Scan for the cell matching the given text and deliver its [X, Y] coordinate at center. 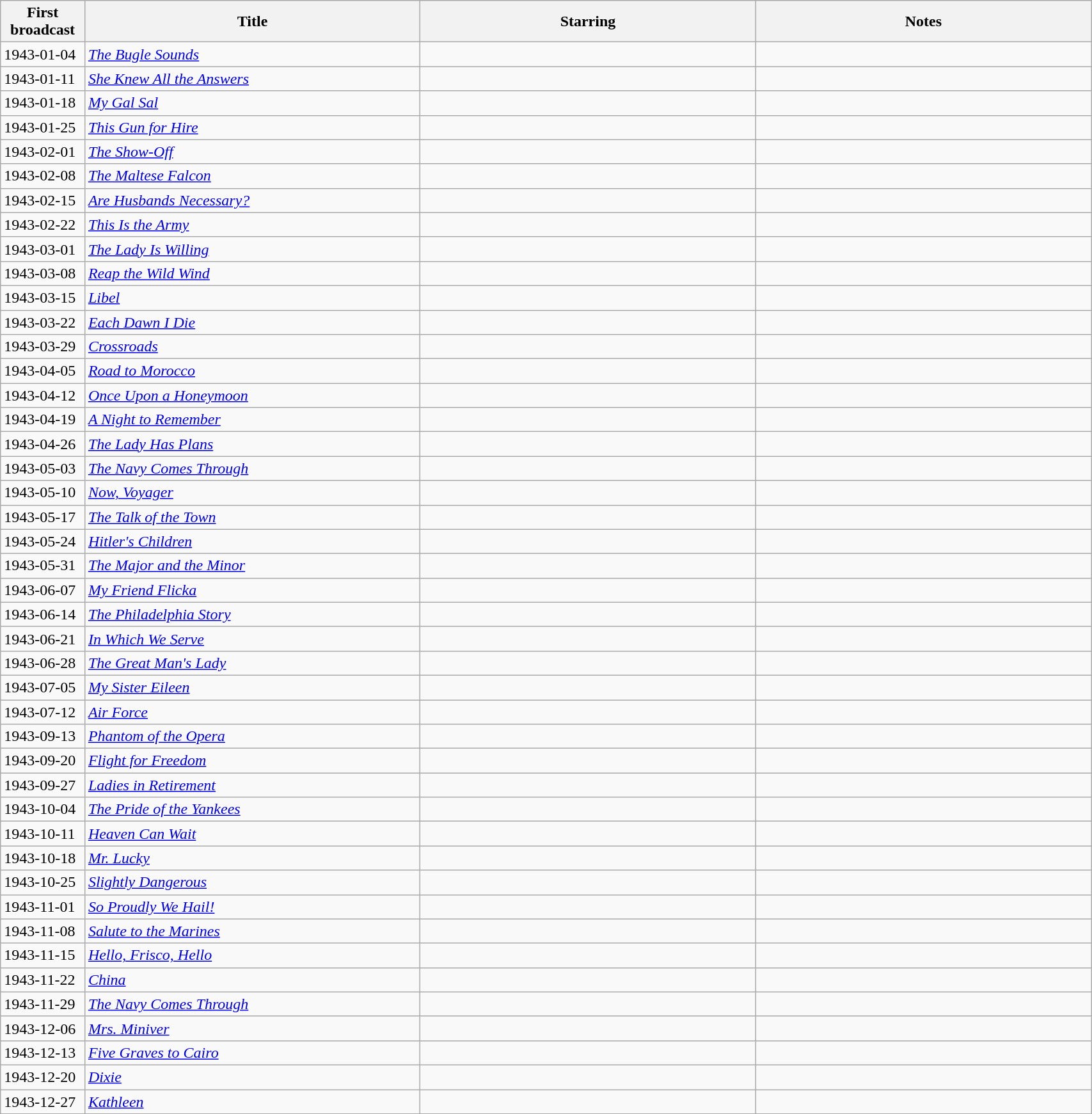
Mrs. Miniver [252, 1028]
1943-12-13 [43, 1053]
Hitler's Children [252, 541]
1943-01-11 [43, 79]
1943-11-15 [43, 955]
Kathleen [252, 1101]
The Philadelphia Story [252, 614]
Road to Morocco [252, 371]
Reap the Wild Wind [252, 273]
1943-05-10 [43, 493]
1943-09-20 [43, 761]
1943-02-01 [43, 152]
Salute to the Marines [252, 931]
The Talk of the Town [252, 517]
The Lady Is Willing [252, 249]
Air Force [252, 712]
Hello, Frisco, Hello [252, 955]
1943-04-05 [43, 371]
1943-05-03 [43, 468]
1943-04-19 [43, 420]
1943-06-14 [43, 614]
My Friend Flicka [252, 590]
In Which We Serve [252, 639]
1943-09-13 [43, 736]
Five Graves to Cairo [252, 1053]
1943-05-24 [43, 541]
1943-01-04 [43, 54]
1943-02-08 [43, 176]
The Pride of the Yankees [252, 809]
The Maltese Falcon [252, 176]
Ladies in Retirement [252, 785]
1943-10-18 [43, 858]
1943-06-28 [43, 663]
1943-09-27 [43, 785]
Title [252, 22]
The Major and the Minor [252, 566]
1943-10-25 [43, 882]
1943-06-21 [43, 639]
1943-11-22 [43, 980]
1943-01-25 [43, 127]
1943-03-22 [43, 322]
1943-12-27 [43, 1101]
My Gal Sal [252, 103]
Are Husbands Necessary? [252, 200]
The Lady Has Plans [252, 444]
Now, Voyager [252, 493]
1943-11-01 [43, 907]
1943-12-20 [43, 1077]
Slightly Dangerous [252, 882]
1943-07-05 [43, 687]
This Is the Army [252, 225]
1943-02-22 [43, 225]
Phantom of the Opera [252, 736]
1943-03-29 [43, 347]
Heaven Can Wait [252, 834]
A Night to Remember [252, 420]
1943-03-08 [43, 273]
Dixie [252, 1077]
China [252, 980]
This Gun for Hire [252, 127]
My Sister Eileen [252, 687]
Libel [252, 298]
1943-11-29 [43, 1004]
1943-02-15 [43, 200]
1943-05-31 [43, 566]
The Show-Off [252, 152]
1943-03-15 [43, 298]
1943-06-07 [43, 590]
So Proudly We Hail! [252, 907]
Once Upon a Honeymoon [252, 395]
1943-01-18 [43, 103]
1943-11-08 [43, 931]
Each Dawn I Die [252, 322]
1943-04-12 [43, 395]
Notes [923, 22]
She Knew All the Answers [252, 79]
Mr. Lucky [252, 858]
The Bugle Sounds [252, 54]
1943-05-17 [43, 517]
Flight for Freedom [252, 761]
Starring [588, 22]
Crossroads [252, 347]
1943-12-06 [43, 1028]
1943-10-11 [43, 834]
1943-04-26 [43, 444]
First broadcast [43, 22]
1943-07-12 [43, 712]
1943-03-01 [43, 249]
The Great Man's Lady [252, 663]
1943-10-04 [43, 809]
